Output the [x, y] coordinate of the center of the cell containing the given text.  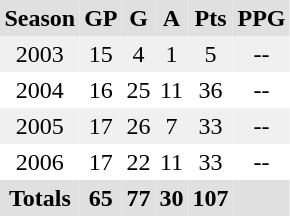
36 [210, 90]
7 [172, 126]
30 [172, 198]
26 [138, 126]
16 [101, 90]
G [138, 18]
5 [210, 54]
1 [172, 54]
4 [138, 54]
2006 [40, 162]
PPG [262, 18]
A [172, 18]
2003 [40, 54]
Pts [210, 18]
25 [138, 90]
22 [138, 162]
107 [210, 198]
GP [101, 18]
77 [138, 198]
65 [101, 198]
2005 [40, 126]
15 [101, 54]
Season [40, 18]
Totals [40, 198]
2004 [40, 90]
